Search for the cell housing the specified text and yield its (x, y) center coordinate. 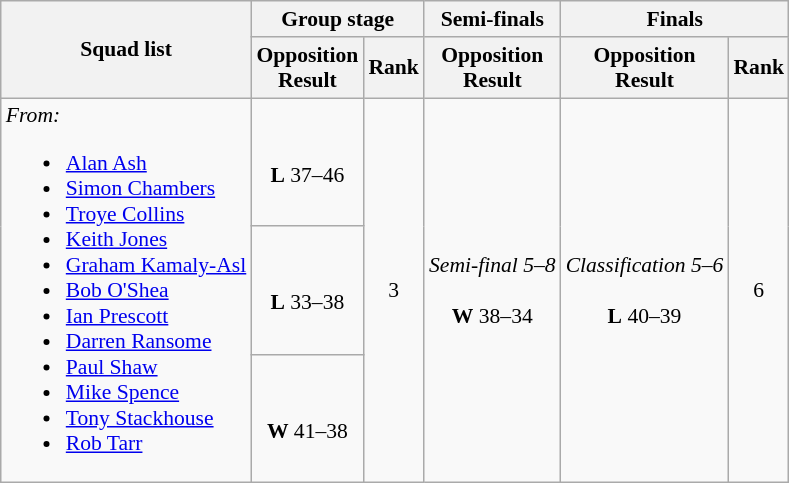
L 37–46 (307, 162)
Semi-finals (492, 19)
6 (758, 290)
Semi-final 5–8W 38–34 (492, 290)
Finals (675, 19)
Squad list (126, 50)
W 41–38 (307, 418)
L 33–38 (307, 290)
Group stage (338, 19)
3 (394, 290)
From:Alan AshSimon ChambersTroye CollinsKeith JonesGraham Kamaly-AslBob O'SheaIan PrescottDarren RansomePaul ShawMike SpenceTony StackhouseRob Tarr (126, 290)
Classification 5–6L 40–39 (645, 290)
